Scan for the cell matching the given text and deliver its (x, y) coordinate at center. 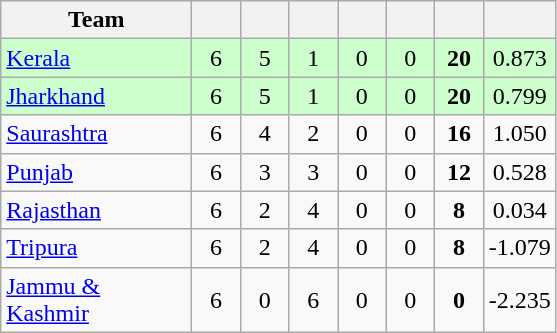
-1.079 (520, 248)
0.873 (520, 58)
Rajasthan (96, 210)
Punjab (96, 172)
Kerala (96, 58)
16 (460, 134)
Saurashtra (96, 134)
Jammu & Kashmir (96, 300)
0.799 (520, 96)
Team (96, 20)
1.050 (520, 134)
Jharkhand (96, 96)
-2.235 (520, 300)
Tripura (96, 248)
0.034 (520, 210)
0.528 (520, 172)
12 (460, 172)
